Output the [X, Y] coordinate of the center of the cell containing the given text.  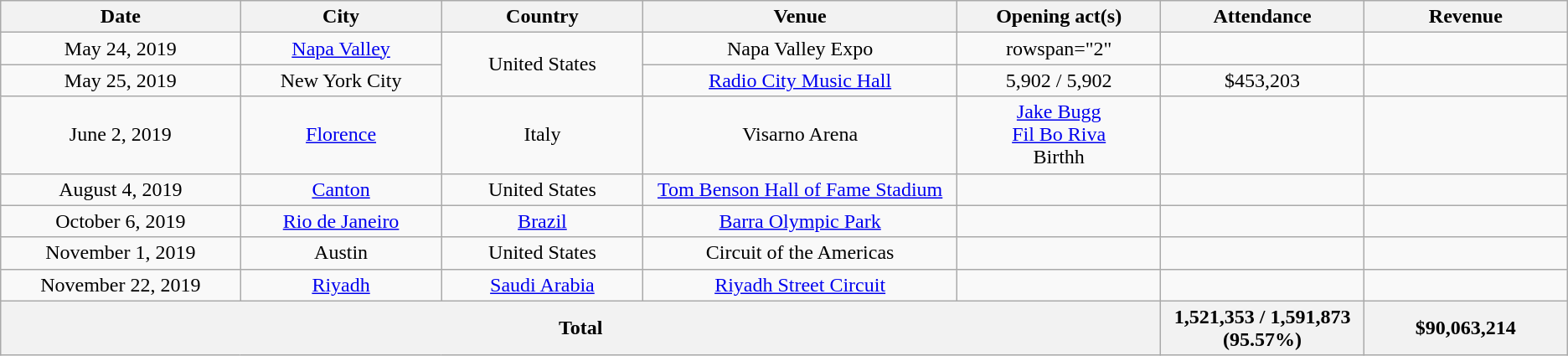
Total [581, 328]
Riyadh Street Circuit [801, 285]
Brazil [542, 221]
1,521,353 / 1,591,873 (95.57%) [1263, 328]
Rio de Janeiro [341, 221]
rowspan="2" [1059, 49]
Revenue [1466, 17]
November 1, 2019 [121, 253]
Country [542, 17]
Opening act(s) [1059, 17]
Circuit of the Americas [801, 253]
June 2, 2019 [121, 135]
November 22, 2019 [121, 285]
Florence [341, 135]
$453,203 [1263, 80]
Date [121, 17]
May 25, 2019 [121, 80]
Saudi Arabia [542, 285]
Napa Valley Expo [801, 49]
Tom Benson Hall of Fame Stadium [801, 189]
Italy [542, 135]
Napa Valley [341, 49]
Visarno Arena [801, 135]
$90,063,214 [1466, 328]
5,902 / 5,902 [1059, 80]
August 4, 2019 [121, 189]
Canton [341, 189]
City [341, 17]
Venue [801, 17]
Riyadh [341, 285]
Austin [341, 253]
October 6, 2019 [121, 221]
Radio City Music Hall [801, 80]
Attendance [1263, 17]
New York City [341, 80]
Jake BuggFil Bo RivaBirthh [1059, 135]
Barra Olympic Park [801, 221]
May 24, 2019 [121, 49]
